Extract the [x, y] coordinate from the center of the cell holding the provided text.  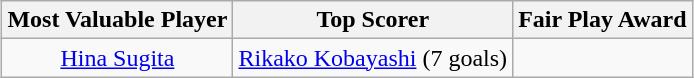
Hina Sugita [118, 58]
Fair Play Award [603, 20]
Most Valuable Player [118, 20]
Top Scorer [373, 20]
Rikako Kobayashi (7 goals) [373, 58]
